Find where the given text appears and provide that cell's center as [x, y] coordinate. 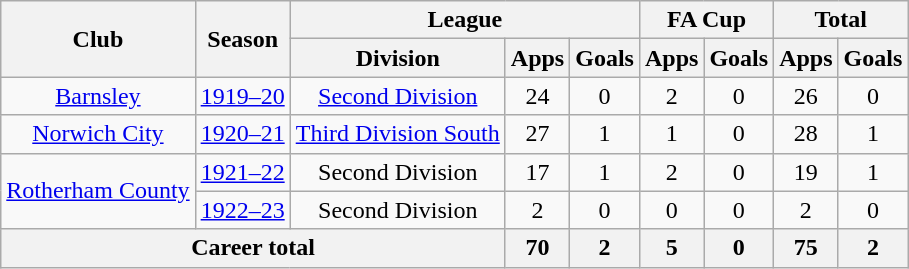
Norwich City [98, 134]
27 [537, 134]
FA Cup [706, 20]
5 [671, 248]
League [464, 20]
28 [806, 134]
Season [242, 39]
17 [537, 172]
Rotherham County [98, 191]
Barnsley [98, 96]
Total [841, 20]
19 [806, 172]
1921–22 [242, 172]
24 [537, 96]
75 [806, 248]
Career total [254, 248]
Club [98, 39]
70 [537, 248]
Third Division South [398, 134]
26 [806, 96]
1920–21 [242, 134]
1919–20 [242, 96]
Division [398, 58]
1922–23 [242, 210]
